Search for the cell housing the specified text and yield its (x, y) center coordinate. 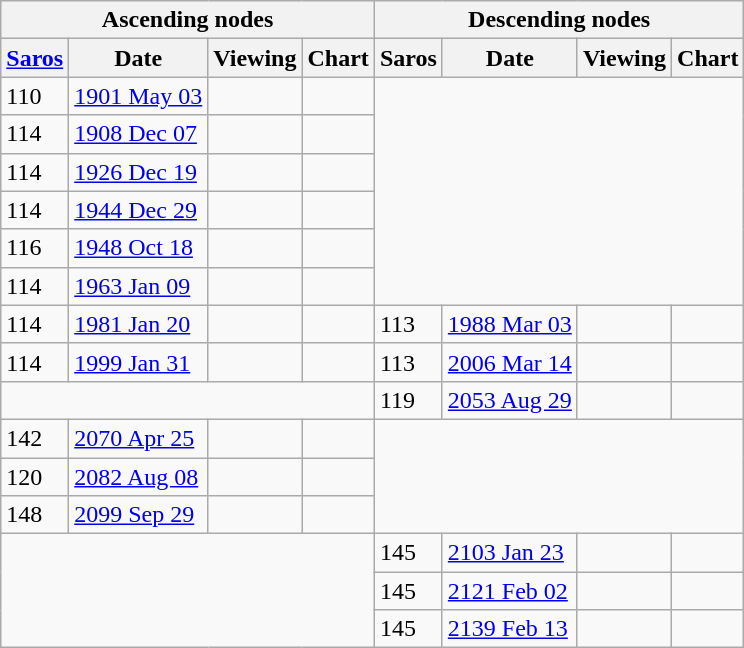
1908 Dec 07 (138, 134)
Descending nodes (559, 20)
1926 Dec 19 (138, 172)
2082 Aug 08 (138, 477)
1988 Mar 03 (510, 324)
119 (408, 400)
110 (35, 96)
116 (35, 248)
142 (35, 438)
2103 Jan 23 (510, 553)
120 (35, 477)
2099 Sep 29 (138, 515)
2070 Apr 25 (138, 438)
1999 Jan 31 (138, 362)
1901 May 03 (138, 96)
2006 Mar 14 (510, 362)
1963 Jan 09 (138, 286)
1981 Jan 20 (138, 324)
2139 Feb 13 (510, 629)
2053 Aug 29 (510, 400)
1944 Dec 29 (138, 210)
2121 Feb 02 (510, 591)
1948 Oct 18 (138, 248)
Ascending nodes (188, 20)
148 (35, 515)
